Capture the cell that displays the provided text and extract its (x, y) central coordinate. 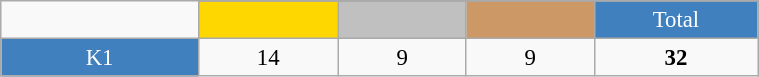
Total (676, 20)
K1 (100, 58)
32 (676, 58)
14 (268, 58)
